Return (X, Y) of the center of cell containing provided text 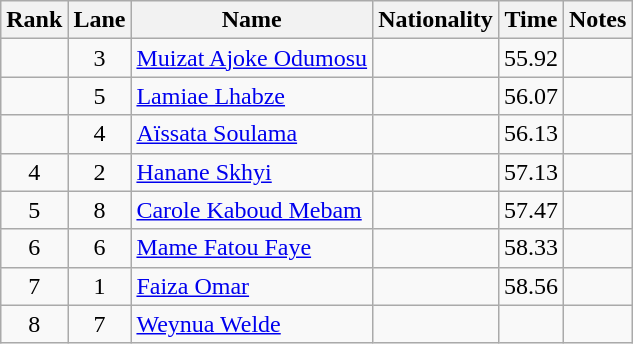
Name (252, 20)
2 (100, 172)
Hanane Skhyi (252, 172)
56.07 (530, 96)
Mame Fatou Faye (252, 248)
57.13 (530, 172)
Weynua Welde (252, 324)
Faiza Omar (252, 286)
Muizat Ajoke Odumosu (252, 58)
56.13 (530, 134)
58.33 (530, 248)
Notes (597, 20)
1 (100, 286)
58.56 (530, 286)
Time (530, 20)
3 (100, 58)
Lane (100, 20)
Nationality (436, 20)
Aïssata Soulama (252, 134)
57.47 (530, 210)
Lamiae Lhabze (252, 96)
Carole Kaboud Mebam (252, 210)
55.92 (530, 58)
Rank (34, 20)
